Locate the cell with the specified text and output its [X, Y] center coordinate. 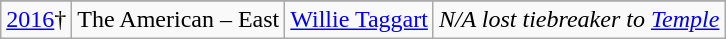
Willie Taggart [360, 20]
N/A lost tiebreaker to Temple [579, 20]
The American – East [178, 20]
2016† [36, 20]
